For the text-containing cell, return its midpoint in [x, y] coordinate format. 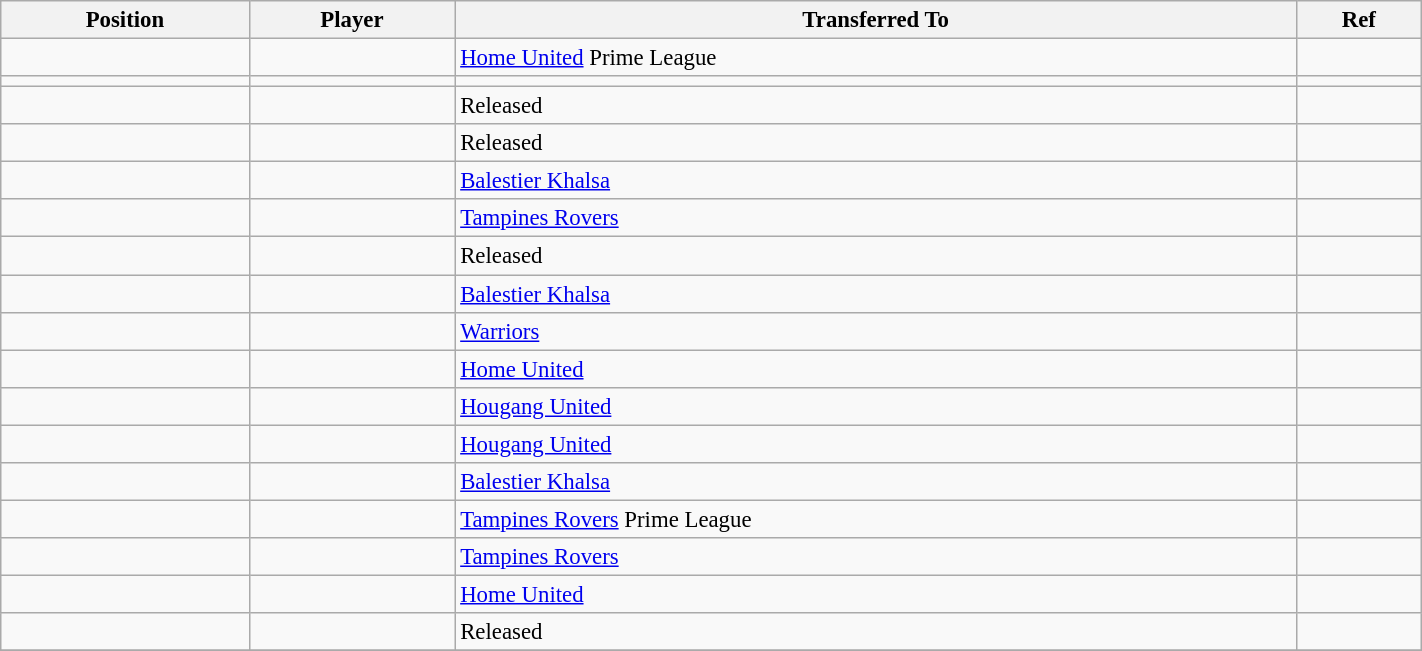
Warriors [876, 331]
Tampines Rovers Prime League [876, 519]
Ref [1358, 20]
Home United Prime League [876, 58]
Transferred To [876, 20]
Position [125, 20]
Player [352, 20]
